Find where the given text appears and provide that cell's center as (x, y) coordinate. 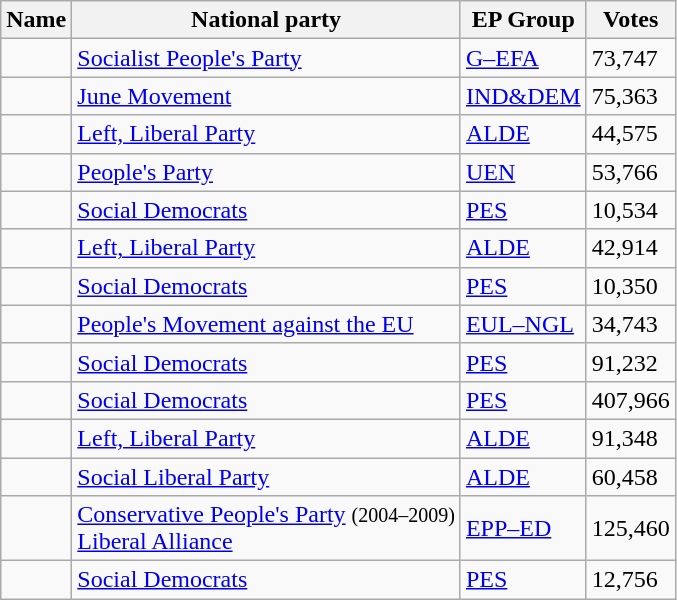
UEN (523, 172)
Name (36, 20)
91,232 (630, 362)
10,534 (630, 210)
60,458 (630, 477)
Socialist People's Party (266, 58)
June Movement (266, 96)
91,348 (630, 438)
IND&DEM (523, 96)
10,350 (630, 286)
Votes (630, 20)
34,743 (630, 324)
Conservative People's Party (2004–2009) Liberal Alliance (266, 528)
EP Group (523, 20)
People's Party (266, 172)
125,460 (630, 528)
75,363 (630, 96)
G–EFA (523, 58)
53,766 (630, 172)
National party (266, 20)
73,747 (630, 58)
44,575 (630, 134)
12,756 (630, 580)
EUL–NGL (523, 324)
People's Movement against the EU (266, 324)
42,914 (630, 248)
407,966 (630, 400)
EPP–ED (523, 528)
Social Liberal Party (266, 477)
